Scan for the cell matching the given text and deliver its (x, y) coordinate at center. 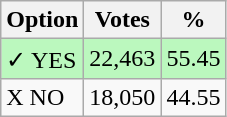
55.45 (194, 59)
X NO (42, 97)
22,463 (122, 59)
18,050 (122, 97)
% (194, 20)
Option (42, 20)
Votes (122, 20)
44.55 (194, 97)
✓ YES (42, 59)
